Pinpoint the cell where the given text exists, returning its [x, y] midpoint coordinate. 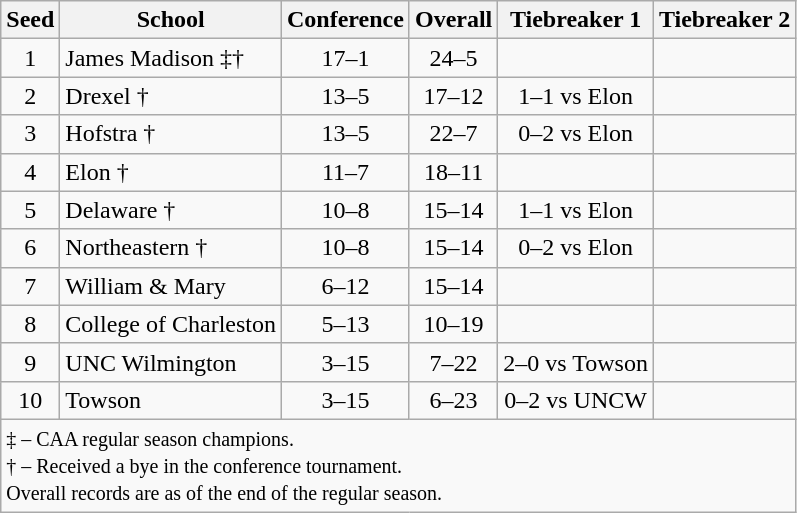
5–13 [346, 324]
6 [30, 248]
James Madison ‡† [171, 58]
Seed [30, 20]
Drexel † [171, 96]
College of Charleston [171, 324]
18–11 [453, 172]
10 [30, 400]
11–7 [346, 172]
6–23 [453, 400]
7–22 [453, 362]
6–12 [346, 286]
7 [30, 286]
Hofstra † [171, 134]
UNC Wilmington [171, 362]
4 [30, 172]
Delaware † [171, 210]
Conference [346, 20]
22–7 [453, 134]
Towson [171, 400]
School [171, 20]
17–1 [346, 58]
1 [30, 58]
0–2 vs UNCW [576, 400]
24–5 [453, 58]
2 [30, 96]
Overall [453, 20]
8 [30, 324]
Tiebreaker 1 [576, 20]
10–19 [453, 324]
‡ – CAA regular season champions.† – Received a bye in the conference tournament.Overall records are as of the end of the regular season. [398, 465]
9 [30, 362]
Tiebreaker 2 [724, 20]
2–0 vs Towson [576, 362]
William & Mary [171, 286]
3 [30, 134]
5 [30, 210]
Northeastern † [171, 248]
Elon † [171, 172]
17–12 [453, 96]
